Determine the [x, y] coordinate at the center of the cell enclosing the given text.  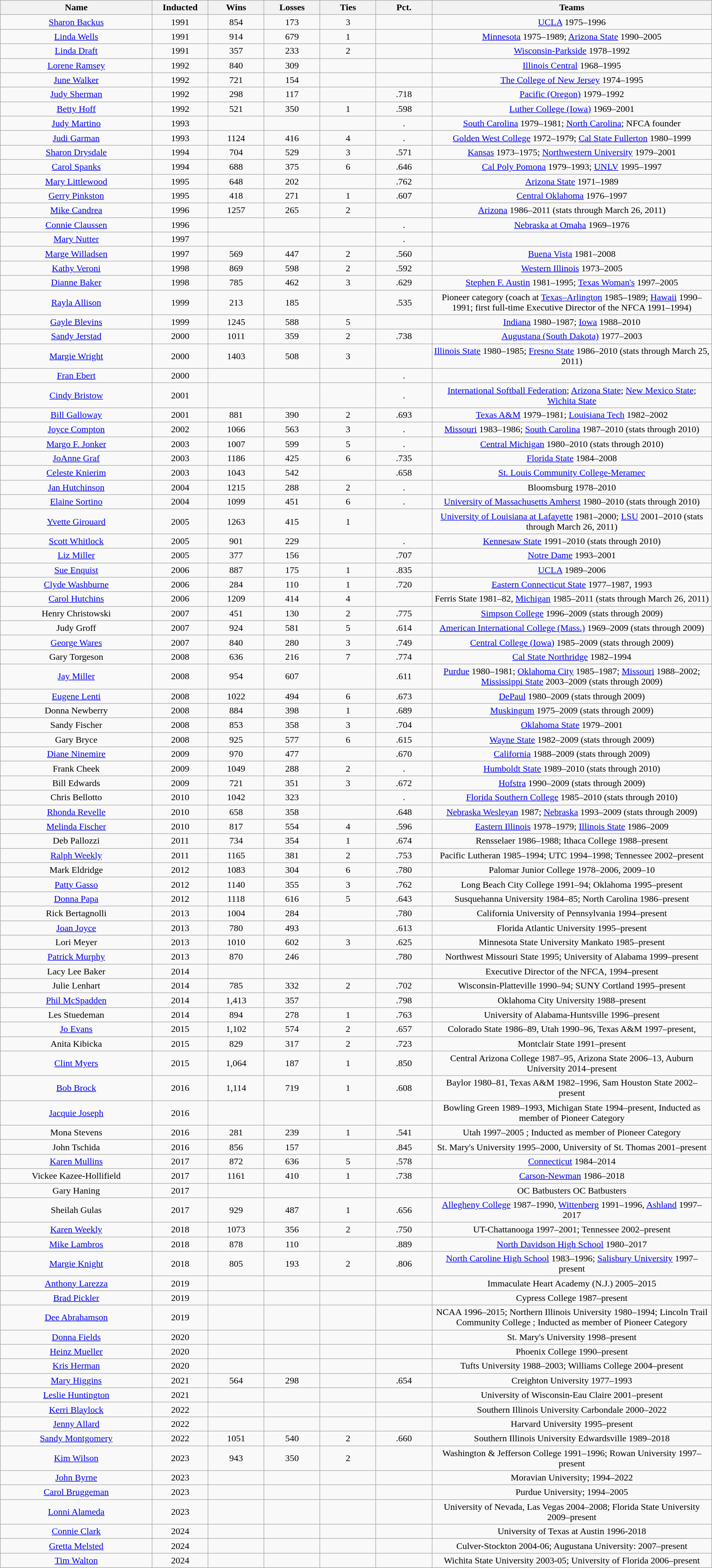
Inducted [180, 8]
June Walker [76, 80]
239 [292, 1132]
1073 [236, 1230]
Mary Higgins [76, 1380]
.648 [404, 812]
1245 [236, 322]
1165 [236, 855]
447 [292, 254]
493 [292, 928]
323 [292, 798]
.704 [404, 725]
Harvard University 1995–present [572, 1424]
175 [292, 570]
.657 [404, 1029]
1022 [236, 696]
477 [292, 754]
Fran Ebert [76, 376]
872 [236, 1161]
Central Oklahoma 1976–1997 [572, 196]
Donna Fields [76, 1337]
DePaul 1980–2009 (stats through 2009) [572, 696]
719 [292, 1088]
Anthony Larezza [76, 1283]
1007 [236, 444]
Mary Nutter [76, 239]
Utah 1997–2005 ; Inducted as member of Pioneer Category [572, 1132]
173 [292, 22]
Baylor 1980–81, Texas A&M 1982–1996, Sam Houston State 2002–present [572, 1088]
Long Beach City College 1991–94; Oklahoma 1995–present [572, 884]
Gary Haning [76, 1191]
Florida Southern College 1985–2010 (stats through 2010) [572, 798]
Gayle Blevins [76, 322]
564 [236, 1380]
Oklahoma State 1979–2001 [572, 725]
1049 [236, 769]
Southern Illinois University Edwardsville 1989–2018 [572, 1438]
508 [292, 356]
Kennesaw State 1991–2010 (stats through 2010) [572, 541]
Lorene Ramsey [76, 65]
Leslie Huntington [76, 1395]
602 [292, 942]
John Byrne [76, 1478]
Jenny Allard [76, 1424]
607 [292, 677]
Luther College (Iowa) 1969–2001 [572, 109]
Minnesota 1975–1989; Arizona State 1990–2005 [572, 37]
International Softball Federation; Arizona State; New Mexico State; Wichita State [572, 395]
Karen Weekly [76, 1230]
.613 [404, 928]
Gerry Pinkston [76, 196]
Culver-Stockton 2004-06; Augustana University: 2007–present [572, 1546]
805 [236, 1264]
Mark Eldridge [76, 870]
.658 [404, 473]
Kris Herman [76, 1366]
Carol Bruggeman [76, 1492]
.541 [404, 1132]
869 [236, 268]
Ties [348, 8]
878 [236, 1244]
494 [292, 696]
.673 [404, 696]
Gary Bryce [76, 740]
.629 [404, 283]
Cypress College 1987–present [572, 1298]
929 [236, 1210]
Frank Cheek [76, 769]
377 [236, 556]
233 [292, 51]
216 [292, 657]
.560 [404, 254]
.535 [404, 302]
894 [236, 1015]
.571 [404, 152]
Celeste Knierim [76, 473]
359 [292, 336]
193 [292, 1264]
416 [292, 138]
Les Stuedeman [76, 1015]
.672 [404, 783]
381 [292, 855]
Colorado State 1986–89, Utah 1990–96, Texas A&M 1997–present, [572, 1029]
University of Texas at Austin 1996-2018 [572, 1531]
OC Batbusters OC Batbusters [572, 1191]
Yvette Girouard [76, 521]
Margo F. Jonker [76, 444]
Linda Draft [76, 51]
Sheilah Gulas [76, 1210]
Oklahoma City University 1988–present [572, 1000]
881 [236, 415]
Lori Meyer [76, 942]
Jan Hutchinson [76, 487]
Palomar Junior College 1978–2006, 2009–10 [572, 870]
Eastern Illinois 1978–1979; Illinois State 1986–2009 [572, 826]
UCLA 1989–2006 [572, 570]
.735 [404, 458]
616 [292, 899]
Margie Knight [76, 1264]
Missouri 1983–1986; South Carolina 1987–2010 (stats through 2010) [572, 429]
554 [292, 826]
Bowling Green 1989–1993, Michigan State 1994–present, Inducted as member of Pioneer Category [572, 1113]
914 [236, 37]
1043 [236, 473]
Humboldt State 1989–2010 (stats through 2010) [572, 769]
Wisconsin-Parkside 1978–1992 [572, 51]
Judy Sherman [76, 94]
Rensselaer 1986–1988; Ithaca College 1988–present [572, 841]
Melinda Fischer [76, 826]
924 [236, 628]
Wins [236, 8]
.693 [404, 415]
1010 [236, 942]
658 [236, 812]
1257 [236, 210]
Wichita State University 2003-05; University of Florida 2006–present [572, 1560]
304 [292, 870]
Eugene Lenti [76, 696]
Judi Garman [76, 138]
130 [292, 613]
854 [236, 22]
California University of Pennsylvania 1994–present [572, 913]
University of Massachusetts Amherst 1980–2010 (stats through 2010) [572, 502]
Cindy Bristow [76, 395]
Washington & Jefferson College 1991–1996; Rowan University 1997–present [572, 1458]
1186 [236, 458]
598 [292, 268]
UT-Chattanooga 1997–2001; Tennessee 2002–present [572, 1230]
Brad Pickler [76, 1298]
NCAA 1996–2015; Northern Illinois University 1980–1994; Lincoln Trail Community College ; Inducted as member of Pioneer Category [572, 1317]
925 [236, 740]
354 [292, 841]
Mona Stevens [76, 1132]
Ferris State 1981–82, Michigan 1985–2011 (stats through March 26, 2011) [572, 599]
Creighton University 1977–1993 [572, 1380]
Judy Martino [76, 123]
Hofstra 1990–2009 (stats through 2009) [572, 783]
Notre Dame 1993–2001 [572, 556]
521 [236, 109]
Rick Bertagnolli [76, 913]
.611 [404, 677]
Sandy Montgomery [76, 1438]
.608 [404, 1088]
.654 [404, 1380]
Betty Hoff [76, 109]
.702 [404, 986]
901 [236, 541]
1263 [236, 521]
Sandy Jerstad [76, 336]
Gary Torgeson [76, 657]
1215 [236, 487]
Deb Pallozzi [76, 841]
154 [292, 80]
529 [292, 152]
Patrick Murphy [76, 957]
Kathy Veroni [76, 268]
213 [236, 302]
Pacific (Oregon) 1979–1992 [572, 94]
Lacy Lee Baker [76, 971]
853 [236, 725]
Central Arizona College 1987–95, Arizona State 2006–13, Auburn University 2014–present [572, 1063]
.753 [404, 855]
156 [292, 556]
1124 [236, 138]
1,064 [236, 1063]
.674 [404, 841]
.660 [404, 1438]
Illinois Central 1968–1995 [572, 65]
704 [236, 152]
George Wares [76, 642]
.718 [404, 94]
.670 [404, 754]
Pct. [404, 8]
.750 [404, 1230]
Carol Hutchins [76, 599]
Margie Wright [76, 356]
Florida Atlantic University 1995–present [572, 928]
Linda Wells [76, 37]
390 [292, 415]
North Davidson High School 1980–2017 [572, 1244]
.656 [404, 1210]
Stephen F. Austin 1981–1995; Texas Woman's 1997–2005 [572, 283]
.643 [404, 899]
South Carolina 1979–1981; North Carolina; NFCA founder [572, 123]
418 [236, 196]
Diane Ninemire [76, 754]
679 [292, 37]
Scott Whitlock [76, 541]
Kim Wilson [76, 1458]
229 [292, 541]
Phoenix College 1990–present [572, 1352]
187 [292, 1063]
Montclair State 1991–present [572, 1044]
1209 [236, 599]
780 [236, 928]
Teams [572, 8]
Gretta Melsted [76, 1546]
UCLA 1975–1996 [572, 22]
Donna Newberry [76, 711]
.598 [404, 109]
1011 [236, 336]
Purdue 1980–1981; Oklahoma City 1985–1987; Missouri 1988–2002; Mississippi State 2003–2009 (stats through 2009) [572, 677]
648 [236, 181]
Wayne State 1982–2009 (stats through 2009) [572, 740]
Bloomsburg 1978–2010 [572, 487]
.689 [404, 711]
JoAnne Graf [76, 458]
Texas A&M 1979–1981; Louisiana Tech 1982–2002 [572, 415]
.889 [404, 1244]
Karen Mullins [76, 1161]
Patty Gasso [76, 884]
Marge Willadsen [76, 254]
462 [292, 283]
Dee Abrahamson [76, 1317]
317 [292, 1044]
Losses [292, 8]
542 [292, 473]
1,413 [236, 1000]
Chris Bellotto [76, 798]
954 [236, 677]
St. Mary's University 1995–2000, University of St. Thomas 2001–present [572, 1147]
.607 [404, 196]
887 [236, 570]
.763 [404, 1015]
410 [292, 1176]
415 [292, 521]
American International College (Mass.) 1969–2009 (stats through 2009) [572, 628]
Pacific Lutheran 1985–1994; UTC 1994–1998; Tennessee 2002–present [572, 855]
1161 [236, 1176]
Kansas 1973–1975; Northwestern University 1979–2001 [572, 152]
7 [348, 657]
Simpson College 1996–2009 (stats through 2009) [572, 613]
734 [236, 841]
Joyce Compton [76, 429]
157 [292, 1147]
Indiana 1980–1987; Iowa 1988–2010 [572, 322]
.720 [404, 584]
Rayla Allison [76, 302]
Bob Brock [76, 1088]
425 [292, 458]
.845 [404, 1147]
St. Louis Community College-Meramec [572, 473]
St. Mary's University 1998–present [572, 1337]
1,102 [236, 1029]
Henry Christowski [76, 613]
Nebraska at Omaha 1969–1976 [572, 225]
599 [292, 444]
943 [236, 1458]
Donna Papa [76, 899]
246 [292, 957]
Sue Enquist [76, 570]
Julie Lenhart [76, 986]
Kerri Blaylock [76, 1409]
117 [292, 94]
332 [292, 986]
Buena Vista 1981–2008 [572, 254]
1099 [236, 502]
.578 [404, 1161]
Vickee Kazee-Hollifield [76, 1176]
309 [292, 65]
.850 [404, 1063]
1051 [236, 1438]
Illinois State 1980–1985; Fresno State 1986–2010 (stats through March 25, 2011) [572, 356]
280 [292, 642]
281 [236, 1132]
Dianne Baker [76, 283]
1140 [236, 884]
Jay Miller [76, 677]
Southern Illinois University Carbondale 2000–2022 [572, 1409]
Elaine Sortino [76, 502]
569 [236, 254]
351 [292, 783]
Heinz Mueller [76, 1352]
581 [292, 628]
Connie Claussen [76, 225]
Bill Edwards [76, 783]
688 [236, 167]
North Caroline High School 1983–1996; Salisbury University 1997–present [572, 1264]
577 [292, 740]
Liz Miller [76, 556]
563 [292, 429]
Lonni Alameda [76, 1512]
Florida State 1984–2008 [572, 458]
Arizona State 1971–1989 [572, 181]
829 [236, 1044]
1118 [236, 899]
Augustana (South Dakota) 1977–2003 [572, 336]
Minnesota State University Mankato 1985–present [572, 942]
.798 [404, 1000]
University of Wisconsin-Eau Claire 2001–present [572, 1395]
Connecticut 1984–2014 [572, 1161]
Jacquie Joseph [76, 1113]
University of Nevada, Las Vegas 2004–2008; Florida State University 2009–present [572, 1512]
856 [236, 1147]
1042 [236, 798]
Sharon Backus [76, 22]
Golden West College 1972–1979; Cal State Fullerton 1980–1999 [572, 138]
540 [292, 1438]
University of Louisiana at Lafayette 1981–2000; LSU 2001–2010 (stats through March 26, 2011) [572, 521]
Carol Spanks [76, 167]
265 [292, 210]
Arizona 1986–2011 (stats through March 26, 2011) [572, 210]
355 [292, 884]
1083 [236, 870]
Executive Director of the NFCA, 1994–present [572, 971]
1066 [236, 429]
Joan Joyce [76, 928]
817 [236, 826]
California 1988–2009 (stats through 2009) [572, 754]
.806 [404, 1264]
398 [292, 711]
Pioneer category (coach at Texas–Arlington 1985–1989; Hawaii 1990–1991; first full-time Executive Director of the NFCA 1991–1994) [572, 302]
870 [236, 957]
Moravian University; 1994–2022 [572, 1478]
Mike Lambros [76, 1244]
.835 [404, 570]
.707 [404, 556]
Western Illinois 1973–2005 [572, 268]
Rhonda Revelle [76, 812]
.646 [404, 167]
Purdue University; 1994–2005 [572, 1492]
Mike Candrea [76, 210]
Clyde Washburne [76, 584]
.775 [404, 613]
356 [292, 1230]
884 [236, 711]
574 [292, 1029]
Cal State Northridge 1982–1994 [572, 657]
.625 [404, 942]
Connie Clark [76, 1531]
The College of New Jersey 1974–1995 [572, 80]
John Tschida [76, 1147]
University of Alabama-Huntsville 1996–present [572, 1015]
.723 [404, 1044]
Anita Kibicka [76, 1044]
1,114 [236, 1088]
Bill Galloway [76, 415]
185 [292, 302]
1004 [236, 913]
1403 [236, 356]
.749 [404, 642]
414 [292, 599]
Tim Walton [76, 1560]
Mary Littlewood [76, 181]
2002 [180, 429]
.596 [404, 826]
Wisconsin-Platteville 1990–94; SUNY Cortland 1995–present [572, 986]
202 [292, 181]
Carson-Newman 1986–2018 [572, 1176]
Muskingum 1975–2009 (stats through 2009) [572, 711]
.615 [404, 740]
Name [76, 8]
Cal Poly Pomona 1979–1993; UNLV 1995–1997 [572, 167]
Susquehanna University 1984–85; North Carolina 1986–present [572, 899]
Immaculate Heart Academy (N.J.) 2005–2015 [572, 1283]
Jo Evans [76, 1029]
271 [292, 196]
Tufts University 1988–2003; Williams College 2004–present [572, 1366]
Sharon Drysdale [76, 152]
Central College (Iowa) 1985–2009 (stats through 2009) [572, 642]
Nebraska Wesleyan 1987; Nebraska 1993–2009 (stats through 2009) [572, 812]
Ralph Weekly [76, 855]
970 [236, 754]
588 [292, 322]
Judy Groff [76, 628]
375 [292, 167]
487 [292, 1210]
Phil McSpadden [76, 1000]
Clint Myers [76, 1063]
.614 [404, 628]
278 [292, 1015]
Eastern Connecticut State 1977–1987, 1993 [572, 584]
Northwest Missouri State 1995; University of Alabama 1999–present [572, 957]
Central Michigan 1980–2010 (stats through 2010) [572, 444]
Allegheny College 1987–1990, Wittenberg 1991–1996, Ashland 1997–2017 [572, 1210]
.774 [404, 657]
.592 [404, 268]
Sandy Fischer [76, 725]
